Determine the (X, Y) coordinate at the center of the cell enclosing the given text.  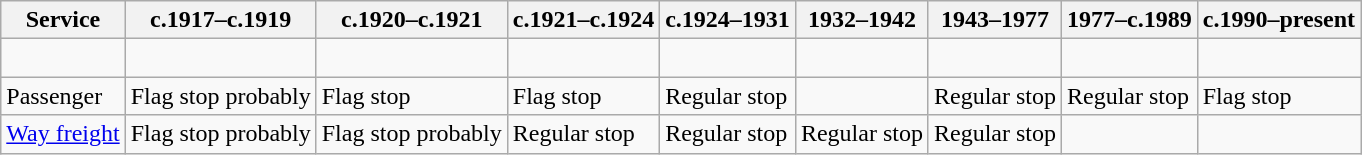
Way freight (63, 134)
1943–1977 (994, 20)
1932–1942 (862, 20)
c.1924–1931 (728, 20)
c.1920–c.1921 (412, 20)
c.1917–c.1919 (220, 20)
Service (63, 20)
c.1990–present (1278, 20)
Passenger (63, 96)
c.1921–c.1924 (583, 20)
1977–c.1989 (1130, 20)
